Scan for the cell matching the given text and deliver its (X, Y) coordinate at center. 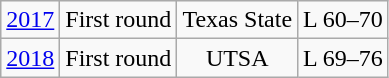
2017 (30, 20)
Texas State (238, 20)
L 69–76 (344, 58)
L 60–70 (344, 20)
UTSA (238, 58)
2018 (30, 58)
